Identify which cell holds the provided text, then report its (x, y) central coordinate. 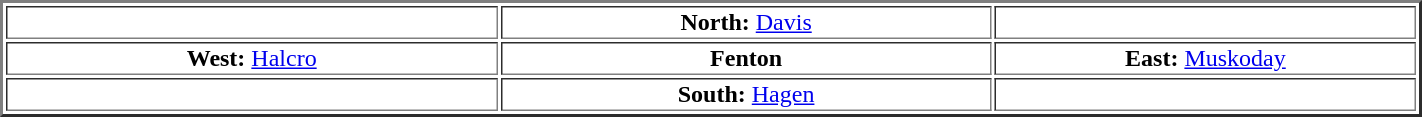
West: Halcro (252, 58)
South: Hagen (746, 94)
East: Muskoday (1206, 58)
North: Davis (746, 22)
Fenton (746, 58)
